Scan for the cell matching the given text and deliver its (x, y) coordinate at center. 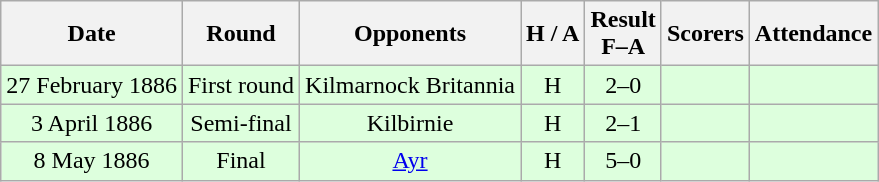
Round (240, 34)
Semi-final (240, 123)
First round (240, 85)
2–0 (623, 85)
Scorers (705, 34)
3 April 1886 (92, 123)
8 May 1886 (92, 161)
Final (240, 161)
2–1 (623, 123)
Ayr (410, 161)
Attendance (813, 34)
Opponents (410, 34)
5–0 (623, 161)
27 February 1886 (92, 85)
H / A (553, 34)
Kilmarnock Britannia (410, 85)
ResultF–A (623, 34)
Kilbirnie (410, 123)
Date (92, 34)
